For the text-containing cell, return its midpoint in [x, y] coordinate format. 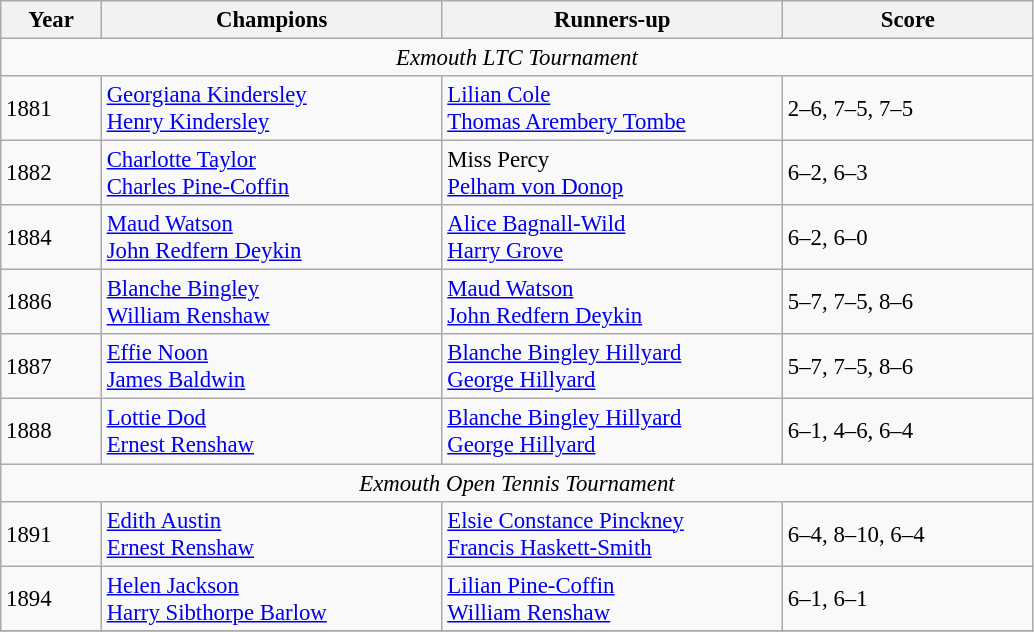
6–2, 6–3 [908, 174]
Alice Bagnall-Wild Harry Grove [612, 238]
Exmouth Open Tennis Tournament [517, 483]
6–2, 6–0 [908, 238]
Score [908, 20]
6–1, 4–6, 6–4 [908, 432]
1884 [52, 238]
1891 [52, 534]
Year [52, 20]
Blanche Bingley William Renshaw [272, 302]
6–4, 8–10, 6–4 [908, 534]
Lilian Pine-Coffin William Renshaw [612, 598]
1886 [52, 302]
1888 [52, 432]
Champions [272, 20]
Helen Jackson Harry Sibthorpe Barlow [272, 598]
Miss Percy Pelham von Donop [612, 174]
Runners-up [612, 20]
Edith Austin Ernest Renshaw [272, 534]
Effie Noon James Baldwin [272, 366]
Lilian Cole Thomas Arembery Tombe [612, 108]
1882 [52, 174]
Georgiana Kindersley Henry Kindersley [272, 108]
Exmouth LTC Tournament [517, 58]
1887 [52, 366]
Lottie Dod Ernest Renshaw [272, 432]
Elsie Constance Pinckney Francis Haskett-Smith [612, 534]
1881 [52, 108]
6–1, 6–1 [908, 598]
Charlotte Taylor Charles Pine-Coffin [272, 174]
1894 [52, 598]
2–6, 7–5, 7–5 [908, 108]
